Output the [X, Y] coordinate of the center of the cell containing the given text.  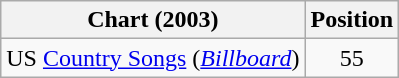
55 [352, 58]
US Country Songs (Billboard) [153, 58]
Chart (2003) [153, 20]
Position [352, 20]
